Determine the (X, Y) coordinate at the center of the cell enclosing the given text.  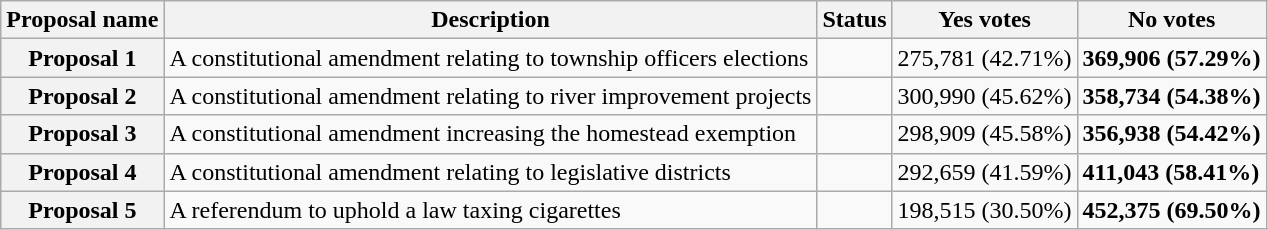
Yes votes (984, 20)
Proposal 4 (82, 172)
A referendum to uphold a law taxing cigarettes (490, 210)
Proposal name (82, 20)
Proposal 1 (82, 58)
A constitutional amendment relating to river improvement projects (490, 96)
298,909 (45.58%) (984, 134)
A constitutional amendment relating to township officers elections (490, 58)
198,515 (30.50%) (984, 210)
292,659 (41.59%) (984, 172)
411,043 (58.41%) (1172, 172)
300,990 (45.62%) (984, 96)
356,938 (54.42%) (1172, 134)
Proposal 3 (82, 134)
Description (490, 20)
Proposal 5 (82, 210)
452,375 (69.50%) (1172, 210)
369,906 (57.29%) (1172, 58)
Status (854, 20)
A constitutional amendment increasing the homestead exemption (490, 134)
Proposal 2 (82, 96)
No votes (1172, 20)
275,781 (42.71%) (984, 58)
358,734 (54.38%) (1172, 96)
A constitutional amendment relating to legislative districts (490, 172)
